From the cell containing the given text, extract its center point as [x, y] coordinate. 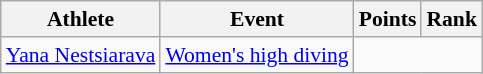
Yana Nestsiarava [81, 55]
Athlete [81, 19]
Event [256, 19]
Rank [452, 19]
Women's high diving [256, 55]
Points [388, 19]
